Locate the cell with the specified text and output its (X, Y) center coordinate. 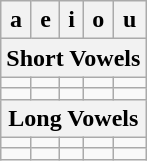
e (46, 20)
u (130, 20)
o (98, 20)
Long Vowels (74, 118)
i (72, 20)
Short Vowels (74, 58)
a (16, 20)
